Scan for the cell matching the given text and deliver its [x, y] coordinate at center. 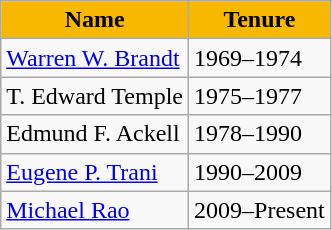
1978–1990 [260, 134]
Edmund F. Ackell [95, 134]
Warren W. Brandt [95, 58]
Eugene P. Trani [95, 172]
1975–1977 [260, 96]
2009–Present [260, 210]
Michael Rao [95, 210]
Name [95, 20]
T. Edward Temple [95, 96]
1990–2009 [260, 172]
Tenure [260, 20]
1969–1974 [260, 58]
